Provide the (x, y) coordinate of the cell's center where the given text is located.  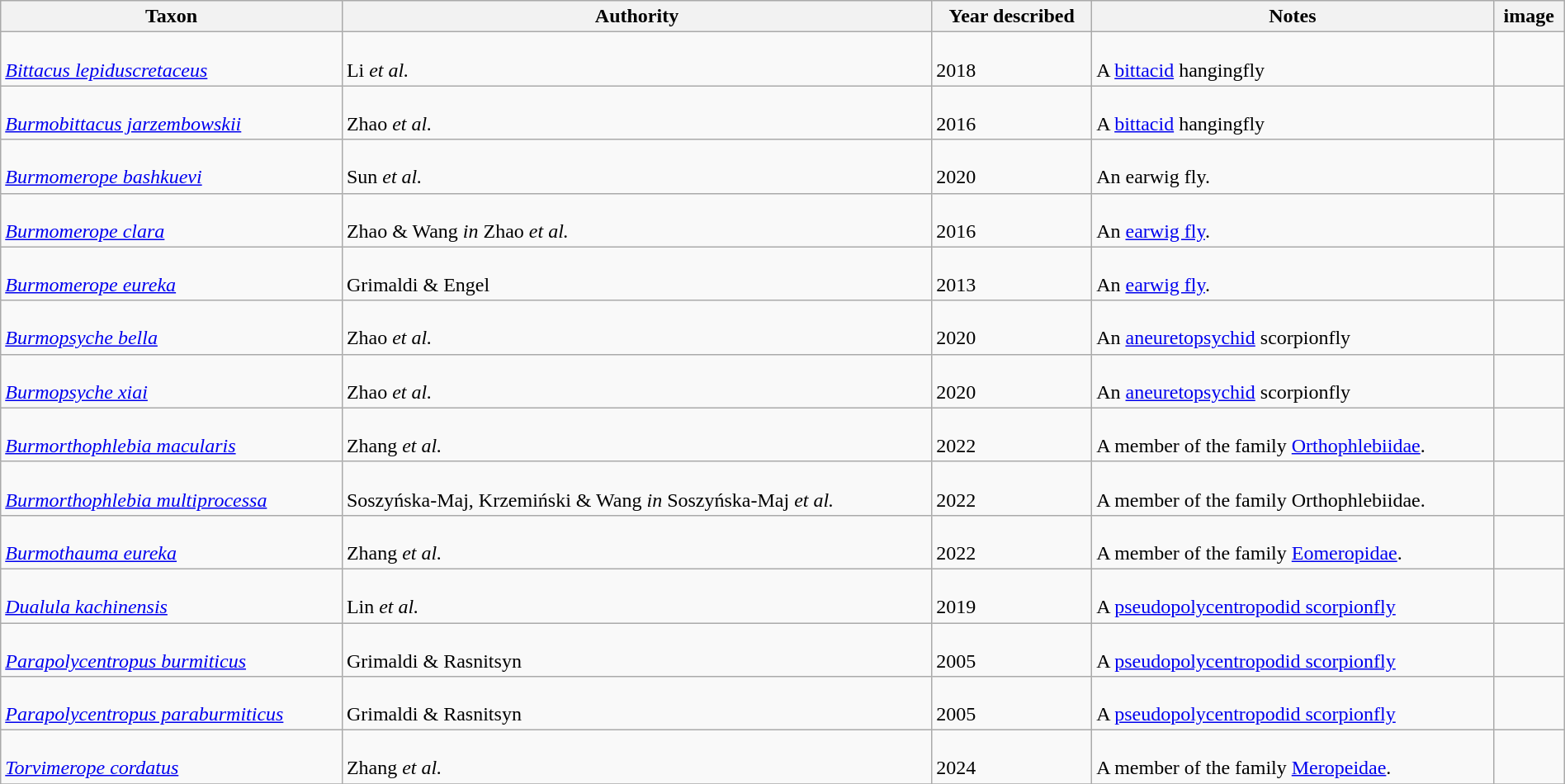
Bittacus lepiduscretaceus (172, 59)
Sun et al. (636, 167)
Authority (636, 17)
Burmothauma eureka (172, 541)
2013 (1012, 274)
image (1529, 17)
Li et al. (636, 59)
Parapolycentropus paraburmiticus (172, 703)
Burmomerope eureka (172, 274)
A member of the family Eomeropidae. (1293, 541)
Burmopsyche bella (172, 327)
Year described (1012, 17)
Notes (1293, 17)
Burmomerope bashkuevi (172, 167)
2018 (1012, 59)
Taxon (172, 17)
Burmorthophlebia macularis (172, 434)
2019 (1012, 596)
Soszyńska-Maj, Krzemiński & Wang in Soszyńska-Maj et al. (636, 489)
Burmobittacus jarzembowskii (172, 112)
2024 (1012, 758)
Lin et al. (636, 596)
Burmomerope clara (172, 220)
Parapolycentropus burmiticus (172, 649)
Zhao & Wang in Zhao et al. (636, 220)
Dualula kachinensis (172, 596)
Burmorthophlebia multiprocessa (172, 489)
A member of the family Meropeidae. (1293, 758)
Torvimerope cordatus (172, 758)
Burmopsyche xiai (172, 381)
Grimaldi & Engel (636, 274)
